For the text-containing cell, return its midpoint in (X, Y) coordinate format. 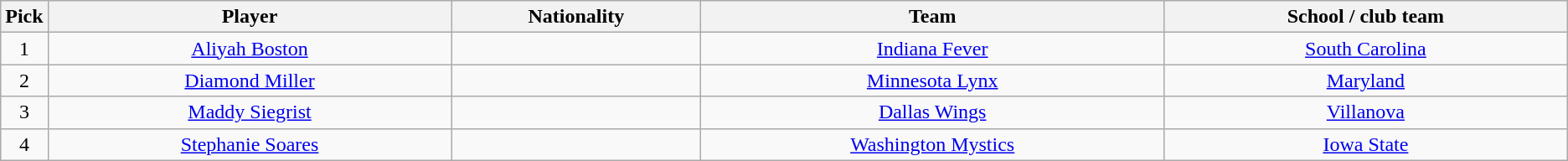
South Carolina (1366, 49)
Stephanie Soares (250, 144)
Iowa State (1366, 144)
Maryland (1366, 80)
Diamond Miller (250, 80)
Player (250, 17)
Team (933, 17)
Minnesota Lynx (933, 80)
1 (24, 49)
Maddy Siegrist (250, 112)
Dallas Wings (933, 112)
2 (24, 80)
Villanova (1366, 112)
Aliyah Boston (250, 49)
Indiana Fever (933, 49)
Washington Mystics (933, 144)
Pick (24, 17)
Nationality (576, 17)
3 (24, 112)
School / club team (1366, 17)
4 (24, 144)
